Extract the (x, y) coordinate from the center of the cell holding the provided text.  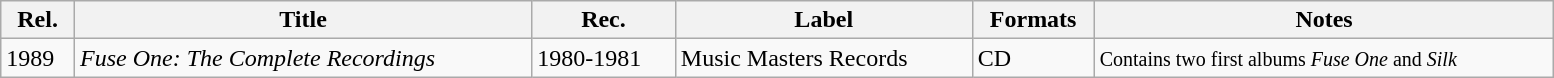
Label (824, 20)
Notes (1324, 20)
Title (302, 20)
Contains two first albums Fuse One and Silk (1324, 58)
Rec. (604, 20)
Fuse One: The Complete Recordings (302, 58)
1989 (38, 58)
Formats (1033, 20)
Music Masters Records (824, 58)
1980-1981 (604, 58)
Rel. (38, 20)
CD (1033, 58)
